Capture the cell that displays the provided text and extract its (X, Y) central coordinate. 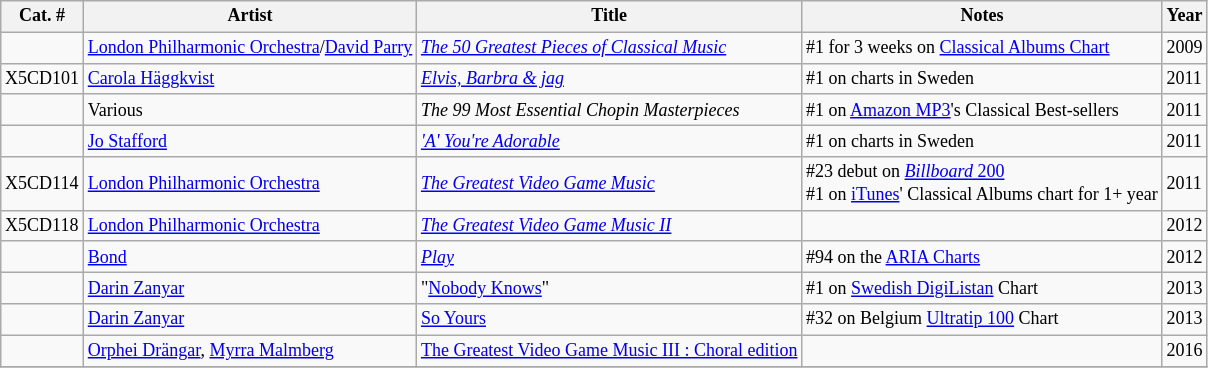
Various (250, 110)
Elvis, Barbra & jag (610, 78)
Bond (250, 256)
Artist (250, 16)
2009 (1184, 48)
Notes (982, 16)
The Greatest Video Game Music II (610, 226)
Play (610, 256)
Carola Häggkvist (250, 78)
Title (610, 16)
#1 for 3 weeks on Classical Albums Chart (982, 48)
The 99 Most Essential Chopin Masterpieces (610, 110)
#23 debut on Billboard 200#1 on iTunes' Classical Albums chart for 1+ year (982, 184)
#1 on Swedish DigiListan Chart (982, 288)
Orphei Drängar, Myrra Malmberg (250, 350)
So Yours (610, 320)
'A' You're Adorable (610, 140)
X5CD101 (42, 78)
Jo Stafford (250, 140)
2016 (1184, 350)
#94 on the ARIA Charts (982, 256)
London Philharmonic Orchestra/David Parry (250, 48)
"Nobody Knows" (610, 288)
The Greatest Video Game Music III : Choral edition (610, 350)
X5CD118 (42, 226)
Year (1184, 16)
The 50 Greatest Pieces of Classical Music (610, 48)
#1 on Amazon MP3's Classical Best-sellers (982, 110)
Cat. # (42, 16)
X5CD114 (42, 184)
The Greatest Video Game Music (610, 184)
#32 on Belgium Ultratip 100 Chart (982, 320)
